Locate the cell with the specified text and output its (x, y) center coordinate. 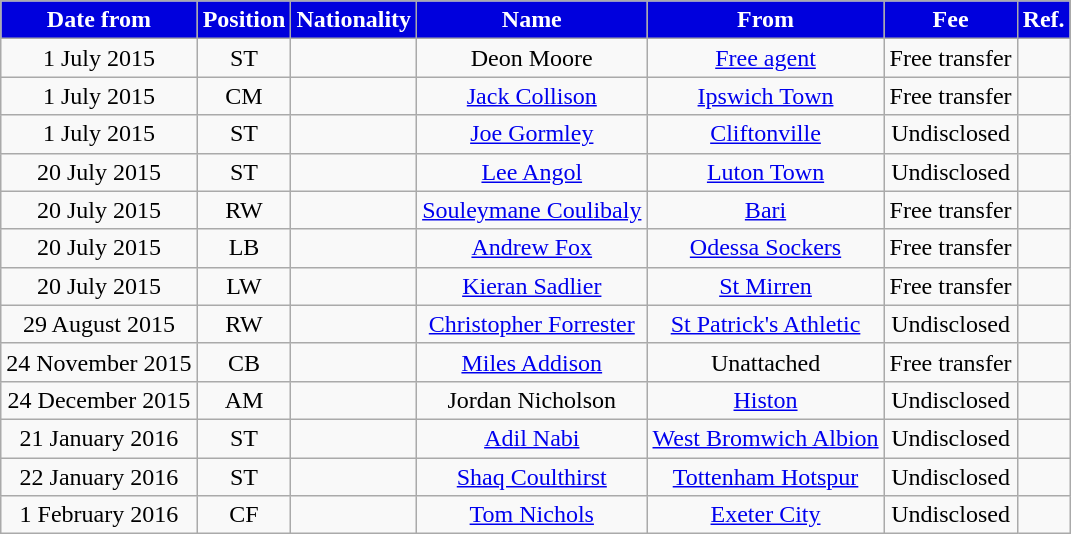
Luton Town (766, 172)
Fee (950, 20)
Histon (766, 400)
CF (244, 515)
West Bromwich Albion (766, 438)
Bari (766, 210)
Unattached (766, 362)
24 December 2015 (99, 400)
Name (532, 20)
CM (244, 96)
Exeter City (766, 515)
22 January 2016 (99, 477)
AM (244, 400)
From (766, 20)
Nationality (354, 20)
Odessa Sockers (766, 248)
Adil Nabi (532, 438)
Date from (99, 20)
Kieran Sadlier (532, 286)
Tom Nichols (532, 515)
LB (244, 248)
Deon Moore (532, 58)
Lee Angol (532, 172)
21 January 2016 (99, 438)
LW (244, 286)
Position (244, 20)
Ipswich Town (766, 96)
Tottenham Hotspur (766, 477)
CB (244, 362)
St Mirren (766, 286)
24 November 2015 (99, 362)
Shaq Coulthirst (532, 477)
29 August 2015 (99, 324)
Christopher Forrester (532, 324)
Ref. (1044, 20)
Cliftonville (766, 134)
Joe Gormley (532, 134)
Jack Collison (532, 96)
Jordan Nicholson (532, 400)
Free agent (766, 58)
Miles Addison (532, 362)
St Patrick's Athletic (766, 324)
Souleymane Coulibaly (532, 210)
Andrew Fox (532, 248)
1 February 2016 (99, 515)
